Determine the [X, Y] coordinate at the center of the cell enclosing the given text.  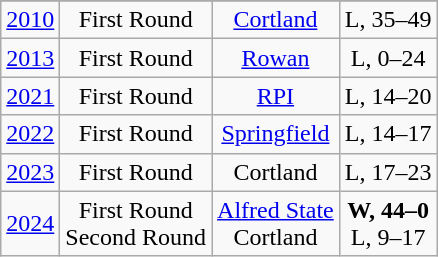
L, 14–17 [388, 134]
L, 35–49 [388, 20]
L, 0–24 [388, 58]
Springfield [276, 134]
Alfred StateCortland [276, 224]
Rowan [276, 58]
2013 [30, 58]
2023 [30, 172]
L, 14–20 [388, 96]
2022 [30, 134]
2010 [30, 20]
First RoundSecond Round [136, 224]
W, 44–0L, 9–17 [388, 224]
RPI [276, 96]
L, 17–23 [388, 172]
2024 [30, 224]
2021 [30, 96]
